Return the [x, y] coordinate for the center point of the cell that contains the specified text.  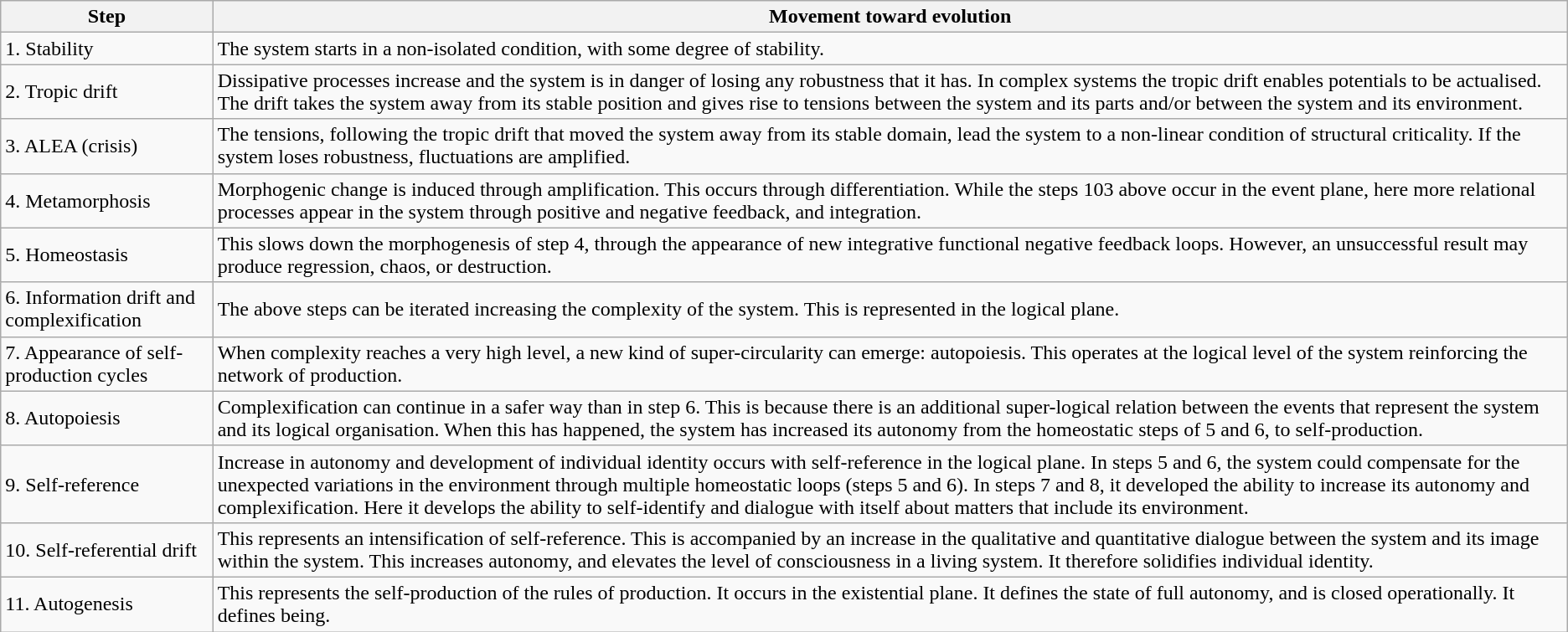
7. Appearance of self-production cycles [107, 363]
2. Tropic drift [107, 92]
Step [107, 17]
11. Autogenesis [107, 604]
8. Autopoiesis [107, 419]
6. Information drift and complexification [107, 310]
Movement toward evolution [890, 17]
3. ALEA (crisis) [107, 146]
5. Homeostasis [107, 254]
4. Metamorphosis [107, 201]
9. Self-reference [107, 484]
1. Stability [107, 49]
The system starts in a non-isolated condition, with some degree of stability. [890, 49]
10. Self-referential drift [107, 549]
The above steps can be iterated increasing the complexity of the system. This is represented in the logical plane. [890, 310]
